Detect which cell encompasses the target text, then output its [x, y] center coordinate. 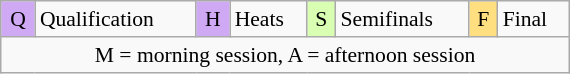
Final [534, 19]
Qualification [116, 19]
F [484, 19]
Q [18, 19]
H [212, 19]
Semifinals [402, 19]
Heats [268, 19]
S [322, 19]
M = morning session, A = afternoon session [284, 54]
